Find where the given text appears and provide that cell's center as (X, Y) coordinate. 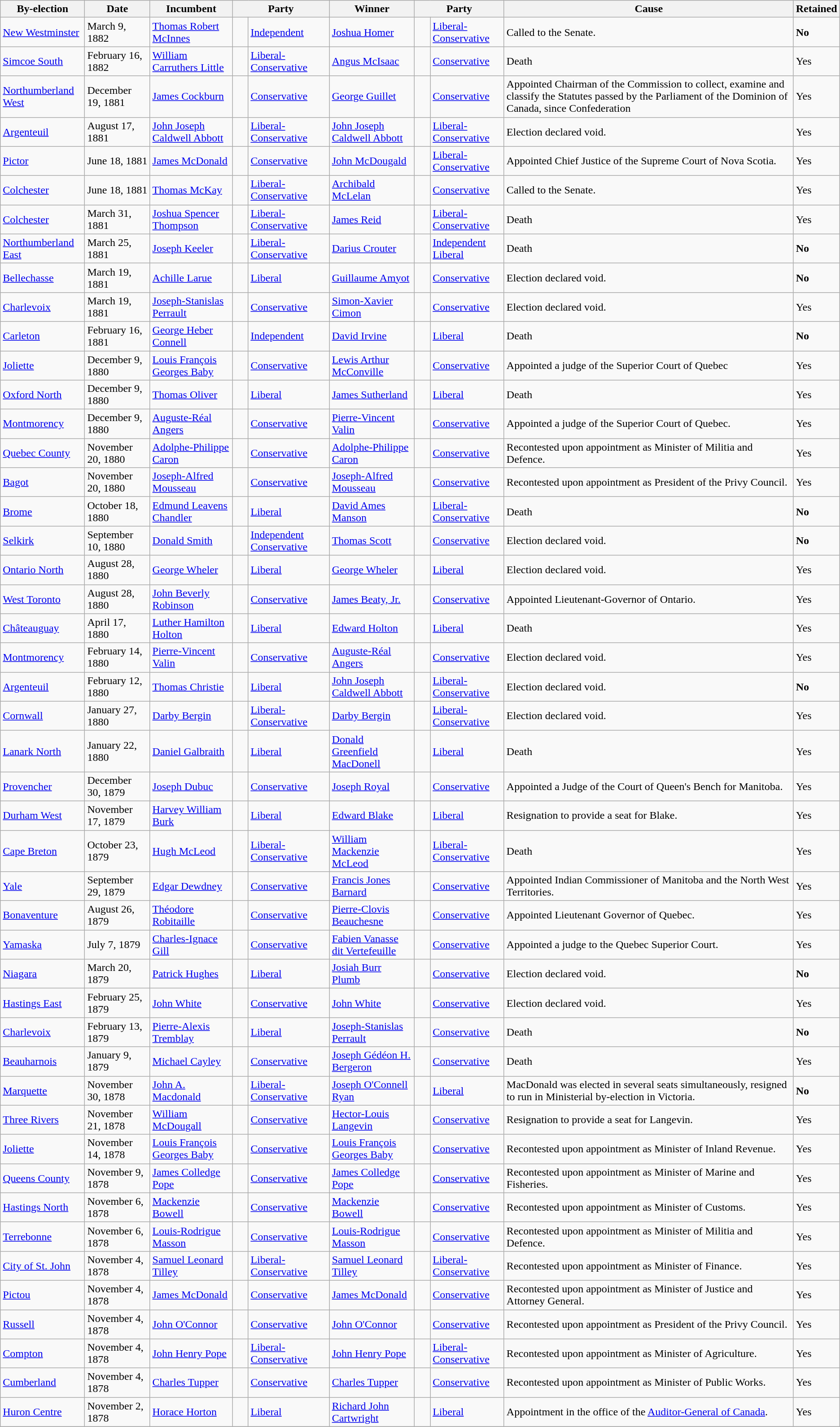
Marquette (43, 1091)
William Carruthers Little (191, 61)
Michael Cayley (191, 1061)
March 20, 1879 (118, 974)
Francis Jones Barnard (372, 886)
Horace Horton (191, 1412)
Fabien Vanasse dit Vertefeuille (372, 944)
By-election (43, 9)
November 17, 1879 (118, 815)
Thomas Oliver (191, 395)
February 12, 1880 (118, 687)
City of St. John (43, 1266)
Pictor (43, 161)
January 27, 1880 (118, 716)
Appointed Lieutenant Governor of Quebec. (649, 916)
November 2, 1878 (118, 1412)
Hector-Louis Langevin (372, 1120)
Date (118, 9)
Simcoe South (43, 61)
Recontested upon appointment as Minister of Public Works. (649, 1383)
Recontested upon appointment as Minister of Justice and Attorney General. (649, 1295)
Northumberland West (43, 97)
James Cockburn (191, 97)
Joseph Royal (372, 786)
James Reid (372, 219)
Appointed Indian Commissioner of Manitoba and the North West Territories. (649, 886)
Joshua Homer (372, 32)
Harvey William Burk (191, 815)
Recontested upon appointment as Minister of Customs. (649, 1207)
April 17, 1880 (118, 628)
John A. Macdonald (191, 1091)
David Irvine (372, 336)
Angus McIsaac (372, 61)
Pierre-Clovis Beauchesne (372, 916)
Cause (649, 9)
Darius Crouter (372, 249)
Bonaventure (43, 916)
Beauharnois (43, 1061)
Archibald McLelan (372, 190)
Richard John Cartwright (372, 1412)
Lewis Arthur McConville (372, 365)
November 30, 1878 (118, 1091)
Appointed Chief Justice of the Supreme Court of Nova Scotia. (649, 161)
Appointment in the office of the Auditor-General of Canada. (649, 1412)
Niagara (43, 974)
George Guillet (372, 97)
November 21, 1878 (118, 1120)
Appointed a Judge of the Court of Queen's Bench for Manitoba. (649, 786)
Resignation to provide a seat for Blake. (649, 815)
February 25, 1879 (118, 1003)
Russell (43, 1324)
William McDougall (191, 1120)
Luther Hamilton Holton (191, 628)
Cape Breton (43, 851)
William Mackenzie McLeod (372, 851)
Three Rivers (43, 1120)
Independent Conservative (289, 540)
Provencher (43, 786)
Independent Liberal (468, 249)
August 17, 1881 (118, 132)
Edward Blake (372, 815)
Resignation to provide a seat for Langevin. (649, 1120)
Josiah Burr Plumb (372, 974)
Terrebonne (43, 1236)
Bagot (43, 482)
March 31, 1881 (118, 219)
Compton (43, 1354)
Quebec County (43, 453)
James Beaty, Jr. (372, 599)
Thomas Robert McInnes (191, 32)
Daniel Galbraith (191, 751)
Thomas Christie (191, 687)
Simon-Xavier Cimon (372, 307)
Appointed a judge of the Superior Court of Quebec. (649, 424)
Cumberland (43, 1383)
Ontario North (43, 570)
Lanark North (43, 751)
Queens County (43, 1178)
Joseph O'Connell Ryan (372, 1091)
Winner (372, 9)
Yamaska (43, 944)
Recontested upon appointment as Minister of Agriculture. (649, 1354)
Joseph Gédéon H. Bergeron (372, 1061)
James Sutherland (372, 395)
John McDougald (372, 161)
September 10, 1880 (118, 540)
Edward Holton (372, 628)
New Westminster (43, 32)
Retained (817, 9)
December 19, 1881 (118, 97)
John Beverly Robinson (191, 599)
Thomas McKay (191, 190)
Incumbent (191, 9)
Appointed Lieutenant-Governor of Ontario. (649, 599)
Selkirk (43, 540)
January 22, 1880 (118, 751)
November 14, 1878 (118, 1149)
Charles-Ignace Gill (191, 944)
Hastings North (43, 1207)
Carleton (43, 336)
February 16, 1881 (118, 336)
Bellechasse (43, 277)
West Toronto (43, 599)
Oxford North (43, 395)
Brome (43, 512)
Hugh McLeod (191, 851)
November 9, 1878 (118, 1178)
Théodore Robitaille (191, 916)
Joseph Keeler (191, 249)
Yale (43, 886)
Edgar Dewdney (191, 886)
MacDonald was elected in several seats simultaneously, resigned to run in Ministerial by-election in Victoria. (649, 1091)
Pierre-Alexis Tremblay (191, 1032)
February 13, 1879 (118, 1032)
Achille Larue (191, 277)
January 9, 1879 (118, 1061)
Northumberland East (43, 249)
Cornwall (43, 716)
Guillaume Amyot (372, 277)
August 26, 1879 (118, 916)
Hastings East (43, 1003)
October 23, 1879 (118, 851)
Edmund Leavens Chandler (191, 512)
December 30, 1879 (118, 786)
February 16, 1882 (118, 61)
Joshua Spencer Thompson (191, 219)
September 29, 1879 (118, 886)
Donald Smith (191, 540)
George Heber Connell (191, 336)
Appointed a judge of the Superior Court of Quebec (649, 365)
Recontested upon appointment as Minister of Inland Revenue. (649, 1149)
Durham West (43, 815)
March 9, 1882 (118, 32)
Huron Centre (43, 1412)
March 25, 1881 (118, 249)
Recontested upon appointment as Minister of Finance. (649, 1266)
Pictou (43, 1295)
February 14, 1880 (118, 657)
Châteauguay (43, 628)
Joseph Dubuc (191, 786)
July 7, 1879 (118, 944)
October 18, 1880 (118, 512)
David Ames Manson (372, 512)
Donald Greenfield MacDonell (372, 751)
Appointed a judge to the Quebec Superior Court. (649, 944)
Thomas Scott (372, 540)
Patrick Hughes (191, 974)
Recontested upon appointment as Minister of Marine and Fisheries. (649, 1178)
